Return the (x, y) coordinate for the center point of the cell that contains the specified text.  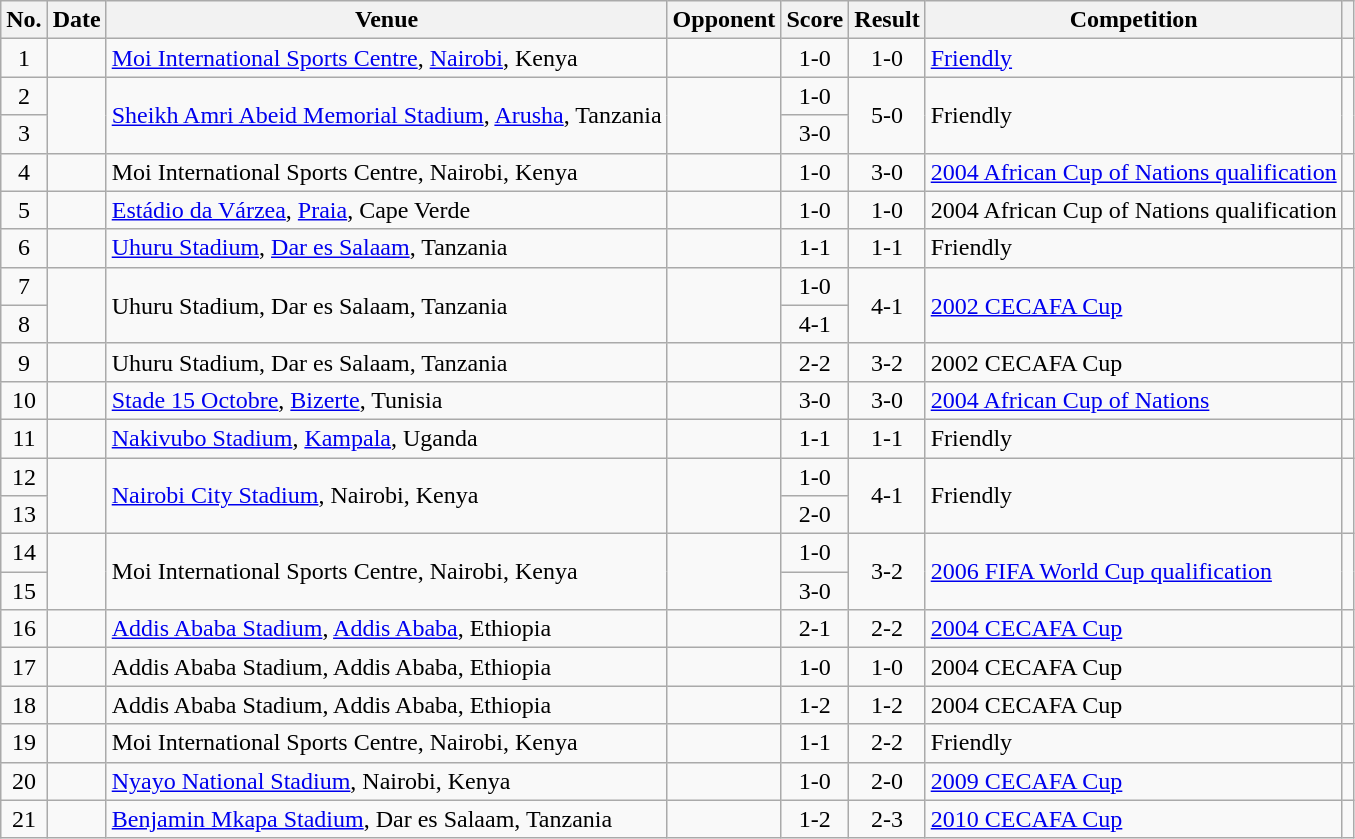
Benjamin Mkapa Stadium, Dar es Salaam, Tanzania (386, 819)
7 (24, 286)
17 (24, 667)
No. (24, 20)
Opponent (724, 20)
2004 African Cup of Nations (1134, 400)
Nyayo National Stadium, Nairobi, Kenya (386, 781)
5 (24, 210)
2-1 (815, 629)
Venue (386, 20)
19 (24, 743)
11 (24, 438)
20 (24, 781)
6 (24, 248)
Result (887, 20)
1 (24, 58)
2 (24, 96)
5-0 (887, 115)
13 (24, 515)
9 (24, 362)
Nairobi City Stadium, Nairobi, Kenya (386, 496)
Date (76, 20)
2009 CECAFA Cup (1134, 781)
Nakivubo Stadium, Kampala, Uganda (386, 438)
16 (24, 629)
10 (24, 400)
Stade 15 Octobre, Bizerte, Tunisia (386, 400)
Sheikh Amri Abeid Memorial Stadium, Arusha, Tanzania (386, 115)
14 (24, 553)
12 (24, 477)
Competition (1134, 20)
Estádio da Várzea, Praia, Cape Verde (386, 210)
8 (24, 324)
18 (24, 705)
15 (24, 591)
2006 FIFA World Cup qualification (1134, 572)
3 (24, 134)
2010 CECAFA Cup (1134, 819)
Score (815, 20)
21 (24, 819)
4 (24, 172)
2-3 (887, 819)
